Scan for the cell matching the given text and deliver its [X, Y] coordinate at center. 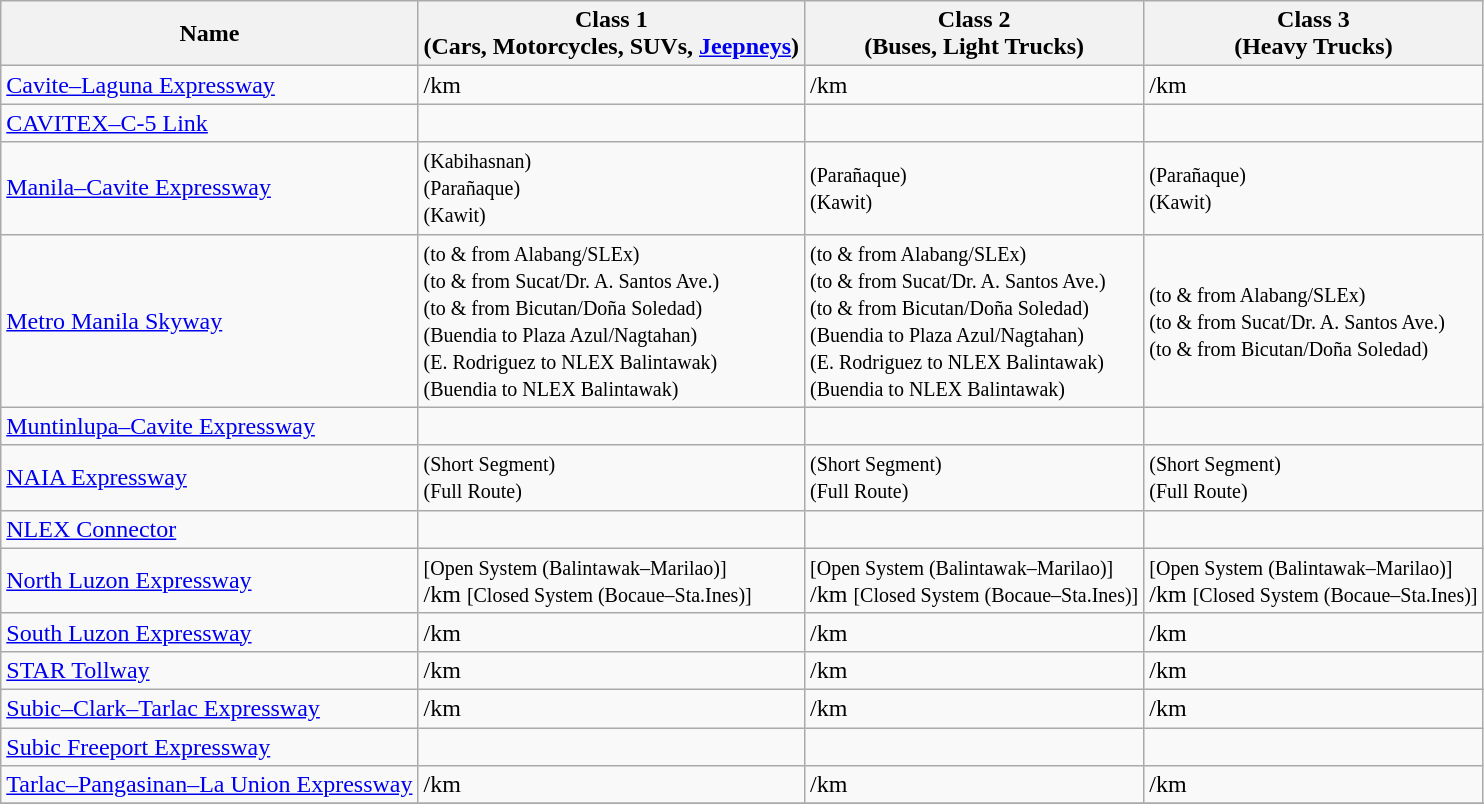
Class 1(Cars, Motorcycles, SUVs, Jeepneys) [612, 34]
North Luzon Expressway [210, 580]
NLEX Connector [210, 529]
Subic–Clark–Tarlac Expressway [210, 708]
South Luzon Expressway [210, 632]
Muntinlupa–Cavite Expressway [210, 426]
STAR Tollway [210, 670]
Cavite–Laguna Expressway [210, 85]
(Kabihasnan) (Parañaque) (Kawit) [612, 188]
Tarlac–Pangasinan–La Union Expressway [210, 785]
Class 2(Buses, Light Trucks) [974, 34]
(to & from Alabang/SLEx) (to & from Sucat/Dr. A. Santos Ave.) (to & from Bicutan/Doña Soledad) [1314, 320]
CAVITEX–C-5 Link [210, 123]
Manila–Cavite Expressway [210, 188]
Name [210, 34]
NAIA Expressway [210, 478]
Metro Manila Skyway [210, 320]
Class 3(Heavy Trucks) [1314, 34]
Subic Freeport Expressway [210, 747]
